Determine the (X, Y) coordinate at the center of the cell enclosing the given text.  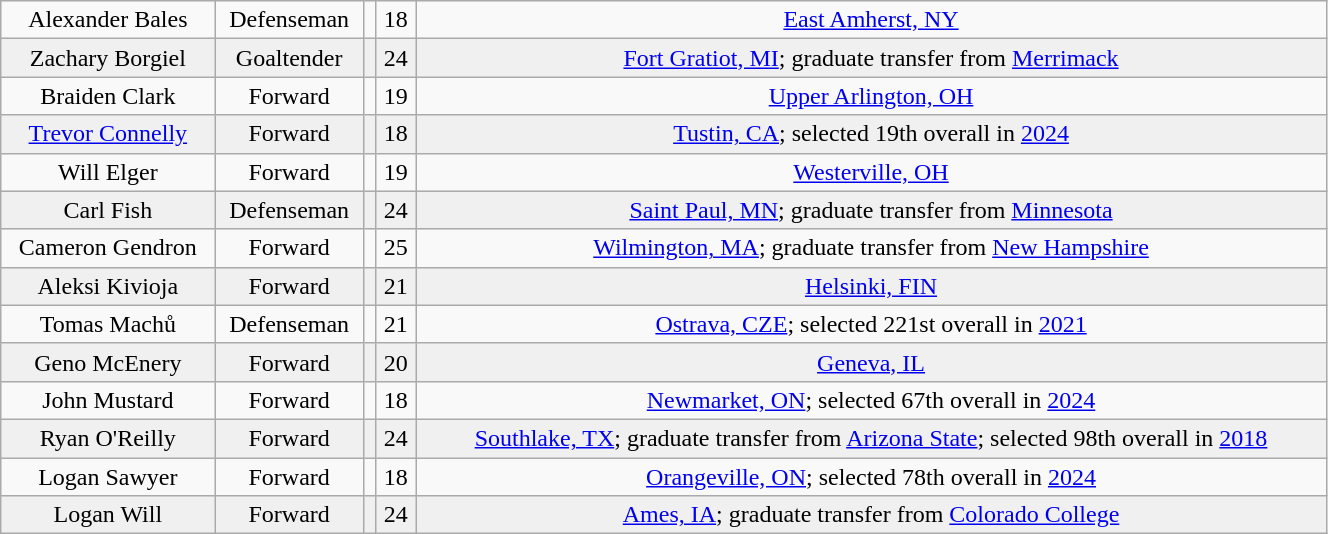
Alexander Bales (108, 20)
Southlake, TX; graduate transfer from Arizona State; selected 98th overall in 2018 (872, 438)
Cameron Gendron (108, 248)
Carl Fish (108, 210)
Ames, IA; graduate transfer from Colorado College (872, 515)
Westerville, OH (872, 172)
Logan Sawyer (108, 477)
Tomas Machů (108, 324)
Tustin, CA; selected 19th overall in 2024 (872, 134)
John Mustard (108, 400)
Geno McEnery (108, 362)
Trevor Connelly (108, 134)
Ostrava, CZE; selected 221st overall in 2021 (872, 324)
Orangeville, ON; selected 78th overall in 2024 (872, 477)
Wilmington, MA; graduate transfer from New Hampshire (872, 248)
Braiden Clark (108, 96)
Upper Arlington, OH (872, 96)
Zachary Borgiel (108, 58)
Newmarket, ON; selected 67th overall in 2024 (872, 400)
Saint Paul, MN; graduate transfer from Minnesota (872, 210)
Fort Gratiot, MI; graduate transfer from Merrimack (872, 58)
Goaltender (289, 58)
Helsinki, FIN (872, 286)
Logan Will (108, 515)
Will Elger (108, 172)
25 (396, 248)
East Amherst, NY (872, 20)
Ryan O'Reilly (108, 438)
Aleksi Kivioja (108, 286)
Geneva, IL (872, 362)
20 (396, 362)
